Find where the given text appears and provide that cell's center as (x, y) coordinate. 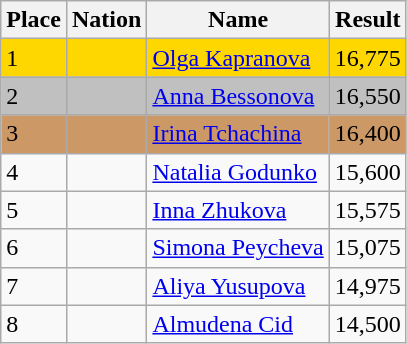
6 (34, 248)
Result (368, 20)
Anna Bessonova (238, 96)
16,400 (368, 134)
16,775 (368, 58)
Almudena Cid (238, 324)
14,975 (368, 286)
14,500 (368, 324)
5 (34, 210)
Olga Kapranova (238, 58)
2 (34, 96)
15,575 (368, 210)
Natalia Godunko (238, 172)
Irina Tchachina (238, 134)
Place (34, 20)
7 (34, 286)
Simona Peycheva (238, 248)
Inna Zhukova (238, 210)
Name (238, 20)
15,075 (368, 248)
16,550 (368, 96)
1 (34, 58)
3 (34, 134)
4 (34, 172)
Aliya Yusupova (238, 286)
8 (34, 324)
15,600 (368, 172)
Nation (106, 20)
